Identify which cell holds the provided text, then report its (X, Y) central coordinate. 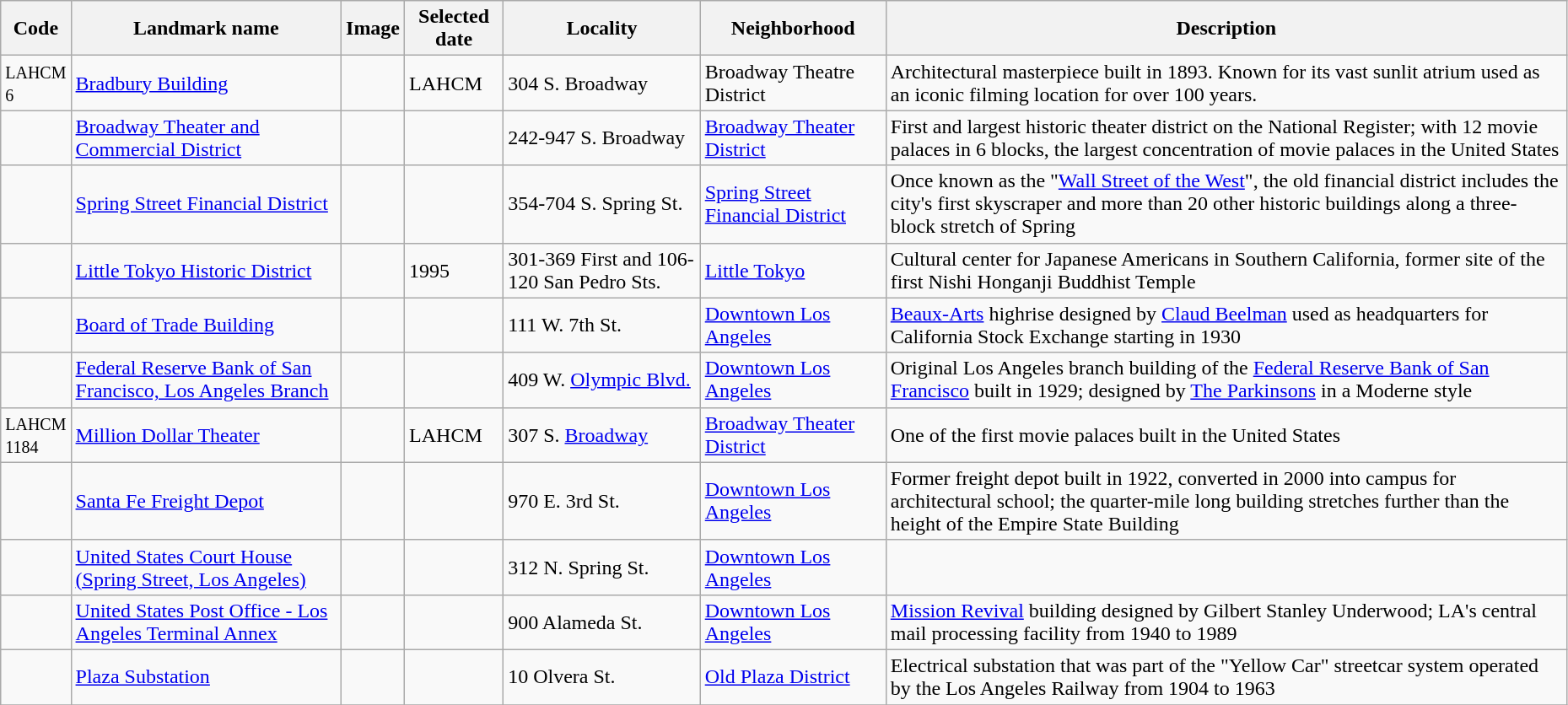
One of the first movie palaces built in the United States (1226, 435)
354-704 S. Spring St. (602, 204)
Plaza Substation (206, 676)
Image (373, 29)
United States Court House (Spring Street, Los Angeles) (206, 567)
Code (35, 29)
Electrical substation that was part of the "Yellow Car" streetcar system operated by the Los Angeles Railway from 1904 to 1963 (1226, 676)
Bradbury Building (206, 83)
LAHCM1184 (35, 435)
Architectural masterpiece built in 1893. Known for its vast sunlit atrium used as an iconic filming location for over 100 years. (1226, 83)
Neighborhood (793, 29)
Little Tokyo (793, 270)
Broadway Theater and Commercial District (206, 138)
Old Plaza District (793, 676)
Little Tokyo Historic District (206, 270)
Board of Trade Building (206, 326)
900 Alameda St. (602, 622)
307 S. Broadway (602, 435)
United States Post Office - Los Angeles Terminal Annex (206, 622)
10 Olvera St. (602, 676)
Federal Reserve Bank of San Francisco, Los Angeles Branch (206, 379)
312 N. Spring St. (602, 567)
Beaux-Arts highrise designed by Claud Beelman used as headquarters for California Stock Exchange starting in 1930 (1226, 326)
LAHCM6 (35, 83)
Mission Revival building designed by Gilbert Stanley Underwood; LA's central mail processing facility from 1940 to 1989 (1226, 622)
Broadway Theatre District (793, 83)
1995 (454, 270)
Landmark name (206, 29)
Million Dollar Theater (206, 435)
304 S. Broadway (602, 83)
Selected date (454, 29)
111 W. 7th St. (602, 326)
970 E. 3rd St. (602, 501)
301-369 First and 106-120 San Pedro Sts. (602, 270)
Locality (602, 29)
Santa Fe Freight Depot (206, 501)
409 W. Olympic Blvd. (602, 379)
Description (1226, 29)
Cultural center for Japanese Americans in Southern California, former site of the first Nishi Honganji Buddhist Temple (1226, 270)
Original Los Angeles branch building of the Federal Reserve Bank of San Francisco built in 1929; designed by The Parkinsons in a Moderne style (1226, 379)
242-947 S. Broadway (602, 138)
